Identify which cell holds the provided text, then report its (X, Y) central coordinate. 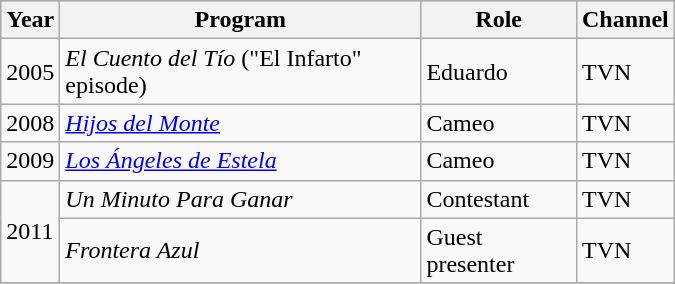
2011 (30, 232)
Guest presenter (499, 250)
Eduardo (499, 72)
2005 (30, 72)
Role (499, 20)
Frontera Azul (240, 250)
2008 (30, 123)
El Cuento del Tío ("El Infarto" episode) (240, 72)
Los Ángeles de Estela (240, 161)
Un Minuto Para Ganar (240, 199)
Contestant (499, 199)
Channel (625, 20)
2009 (30, 161)
Program (240, 20)
Hijos del Monte (240, 123)
Year (30, 20)
